Extract the (x, y) coordinate from the center of the cell holding the provided text.  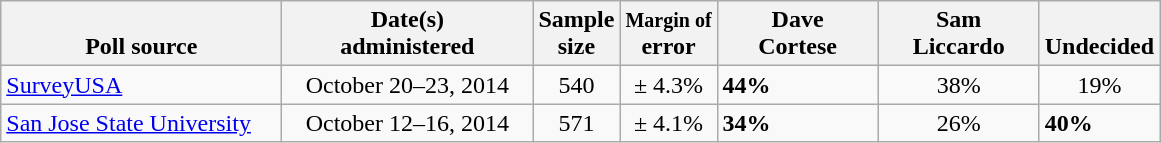
San Jose State University (142, 123)
19% (1099, 85)
Date(s)administered (408, 34)
SamLiccardo (958, 34)
Poll source (142, 34)
Samplesize (576, 34)
October 12–16, 2014 (408, 123)
26% (958, 123)
DaveCortese (798, 34)
540 (576, 85)
October 20–23, 2014 (408, 85)
Margin oferror (668, 34)
± 4.1% (668, 123)
38% (958, 85)
40% (1099, 123)
44% (798, 85)
571 (576, 123)
SurveyUSA (142, 85)
Undecided (1099, 34)
± 4.3% (668, 85)
34% (798, 123)
